Detect which cell encompasses the target text, then output its [X, Y] center coordinate. 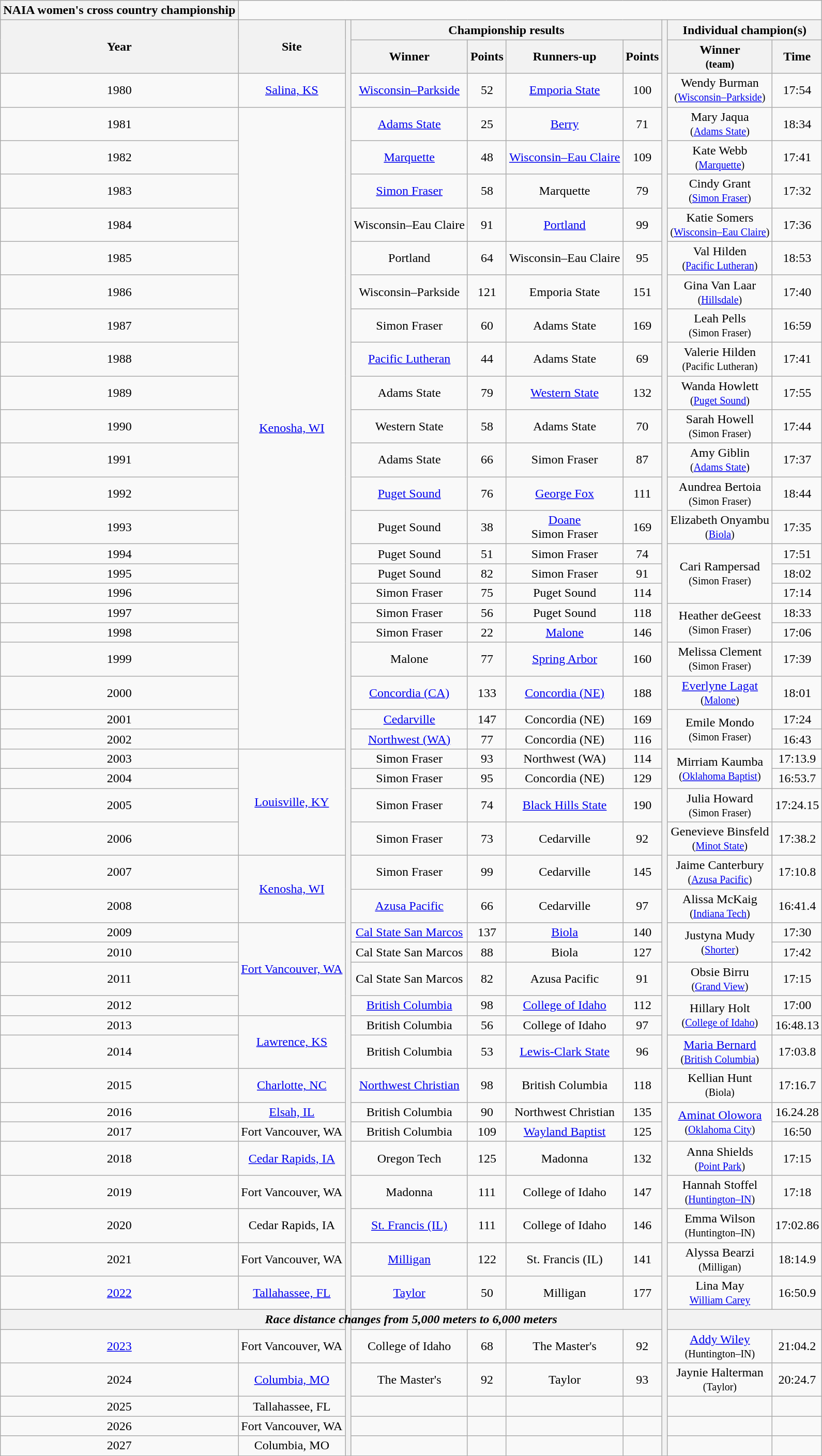
Wendy Burman(Wisconsin–Parkside) [720, 90]
1987 [119, 326]
1993 [119, 527]
Black Hills State [565, 805]
2011 [119, 979]
17:13.9 [797, 758]
Cari Rampersad(Simon Fraser) [720, 574]
1995 [119, 574]
1981 [119, 124]
1989 [119, 393]
Alissa McKaig(Indiana Tech) [720, 906]
71 [642, 124]
Aundrea Bertoia(Simon Fraser) [720, 494]
129 [642, 778]
96 [642, 1052]
2024 [119, 1380]
Lewis-Clark State [565, 1052]
53 [487, 1052]
Addy Wiley(Huntington–IN) [720, 1346]
Sarah Howell(Simon Fraser) [720, 427]
17:40 [797, 291]
Melissa Clement(Simon Fraser) [720, 659]
Maria Bernard(British Columbia) [720, 1052]
Heather deGeest(Simon Fraser) [720, 623]
51 [487, 554]
48 [487, 157]
2004 [119, 778]
88 [487, 952]
Jaynie Halterman(Taylor) [720, 1380]
Emma Wilson(Huntington–IN) [720, 1226]
18:33 [797, 613]
Winner [409, 57]
Leah Pells(Simon Fraser) [720, 326]
60 [487, 326]
17:55 [797, 393]
22 [487, 632]
122 [487, 1259]
2009 [119, 933]
2027 [119, 1446]
2023 [119, 1346]
1980 [119, 90]
Spring Arbor [565, 659]
Runners-up [565, 57]
Lina MayWilliam Carey [720, 1293]
2015 [119, 1085]
2000 [119, 692]
2025 [119, 1406]
Salina, KS [292, 90]
Katie Somers(Wisconsin–Eau Claire) [720, 224]
16:59 [797, 326]
Alyssa Bearzi(Milligan) [720, 1259]
Wanda Howlett(Puget Sound) [720, 393]
2026 [119, 1426]
18:53 [797, 258]
17:16.7 [797, 1085]
112 [642, 1005]
69 [642, 359]
17:02.86 [797, 1226]
1990 [119, 427]
1988 [119, 359]
17:35 [797, 527]
2001 [119, 719]
Cindy Grant(Simon Fraser) [720, 191]
133 [487, 692]
George Fox [565, 494]
1985 [119, 258]
73 [487, 839]
Championship results [507, 30]
2008 [119, 906]
18:34 [797, 124]
18:14.9 [797, 1259]
16:50.9 [797, 1293]
2012 [119, 1005]
2019 [119, 1191]
Elizabeth Onyambu(Biola) [720, 527]
1997 [119, 613]
17:00 [797, 1005]
135 [642, 1112]
145 [642, 872]
52 [487, 90]
Pacific Lutheran [409, 359]
141 [642, 1259]
Year [119, 47]
Kate Webb(Marquette) [720, 157]
17:32 [797, 191]
20:24.7 [797, 1380]
Hillary Holt(College of Idaho) [720, 1015]
17:06 [797, 632]
160 [642, 659]
17:03.8 [797, 1052]
70 [642, 427]
Gina Van Laar(Hillsdale) [720, 291]
1991 [119, 460]
18:02 [797, 574]
1999 [119, 659]
NAIA women's cross country championship [119, 10]
1992 [119, 494]
17:42 [797, 952]
Oregon Tech [409, 1158]
16.24.28 [797, 1112]
1983 [119, 191]
2021 [119, 1259]
17:30 [797, 933]
2005 [119, 805]
Julia Howard(Simon Fraser) [720, 805]
75 [487, 593]
2002 [119, 739]
Jaime Canterbury(Azusa Pacific) [720, 872]
2013 [119, 1025]
2018 [119, 1158]
Everlyne Lagat(Malone) [720, 692]
17:38.2 [797, 839]
Louisville, KY [292, 802]
Wayland Baptist [565, 1132]
2022 [119, 1293]
17:24.15 [797, 805]
Individual champion(s) [744, 30]
177 [642, 1293]
17:36 [797, 224]
137 [487, 933]
Winner(team) [720, 57]
Berry [565, 124]
68 [487, 1346]
Emile Mondo(Simon Fraser) [720, 729]
17:51 [797, 554]
16:48.13 [797, 1025]
16:50 [797, 1132]
2020 [119, 1226]
Lawrence, KS [292, 1042]
Time [797, 57]
Valerie Hilden(Pacific Lutheran) [720, 359]
Aminat Olowora(Oklahoma City) [720, 1122]
1996 [119, 593]
127 [642, 952]
Val Hilden(Pacific Lutheran) [720, 258]
16:53.7 [797, 778]
Hannah Stoffel(Huntington–IN) [720, 1191]
50 [487, 1293]
17:14 [797, 593]
38 [487, 527]
Mirriam Kaumba(Oklahoma Baptist) [720, 768]
1982 [119, 157]
151 [642, 291]
116 [642, 739]
17:54 [797, 90]
16:41.4 [797, 906]
2014 [119, 1052]
2006 [119, 839]
17:10.8 [797, 872]
76 [487, 494]
2003 [119, 758]
Justyna Mudy(Shorter) [720, 942]
17:37 [797, 460]
140 [642, 933]
1994 [119, 554]
Site [292, 47]
188 [642, 692]
2010 [119, 952]
44 [487, 359]
DoaneSimon Fraser [565, 527]
17:24 [797, 719]
Charlotte, NC [292, 1085]
1998 [119, 632]
17:39 [797, 659]
Elsah, IL [292, 1112]
100 [642, 90]
25 [487, 124]
2017 [119, 1132]
Genevieve Binsfeld(Minot State) [720, 839]
Mary Jaqua(Adams State) [720, 124]
90 [487, 1112]
18:44 [797, 494]
87 [642, 460]
17:44 [797, 427]
Kellian Hunt(Biola) [720, 1085]
190 [642, 805]
21:04.2 [797, 1346]
2007 [119, 872]
64 [487, 258]
121 [487, 291]
16:43 [797, 739]
Obsie Birru(Grand View) [720, 979]
2016 [119, 1112]
Concordia (CA) [409, 692]
1984 [119, 224]
17:18 [797, 1191]
Race distance changes from 5,000 meters to 6,000 meters [412, 1320]
Anna Shields(Point Park) [720, 1158]
Amy Giblin(Adams State) [720, 460]
1986 [119, 291]
18:01 [797, 692]
